Search for the cell housing the specified text and yield its [X, Y] center coordinate. 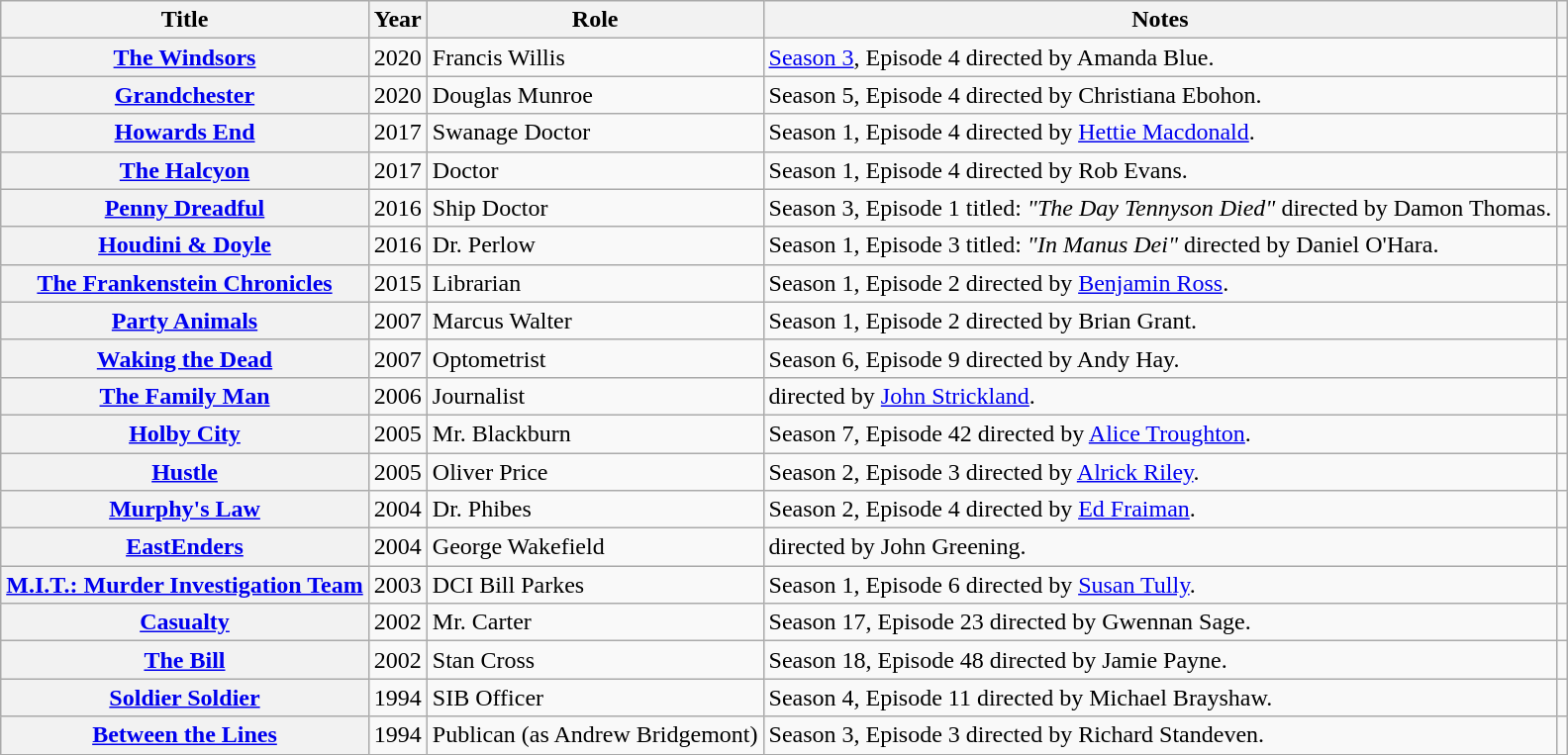
Journalist [595, 396]
Party Animals [185, 321]
Season 1, Episode 4 directed by Hettie Macdonald. [1160, 133]
Season 2, Episode 4 directed by Ed Fraiman. [1160, 510]
Season 17, Episode 23 directed by Gwennan Sage. [1160, 622]
Optometrist [595, 358]
Penny Dreadful [185, 208]
Soldier Soldier [185, 698]
Season 3, Episode 3 directed by Richard Standeven. [1160, 735]
directed by John Greening. [1160, 547]
Season 1, Episode 6 directed by Susan Tully. [1160, 585]
Year [398, 20]
2006 [398, 396]
Douglas Munroe [595, 95]
Waking the Dead [185, 358]
Season 18, Episode 48 directed by Jamie Payne. [1160, 660]
Holby City [185, 433]
Season 7, Episode 42 directed by Alice Troughton. [1160, 433]
SIB Officer [595, 698]
Murphy's Law [185, 510]
The Halcyon [185, 170]
Season 1, Episode 2 directed by Brian Grant. [1160, 321]
The Bill [185, 660]
Swanage Doctor [595, 133]
Publican (as Andrew Bridgemont) [595, 735]
Oliver Price [595, 472]
Season 5, Episode 4 directed by Christiana Ebohon. [1160, 95]
The Family Man [185, 396]
Season 1, Episode 4 directed by Rob Evans. [1160, 170]
M.I.T.: Murder Investigation Team [185, 585]
Grandchester [185, 95]
Notes [1160, 20]
Casualty [185, 622]
George Wakefield [595, 547]
Season 2, Episode 3 directed by Alrick Riley. [1160, 472]
Season 3, Episode 1 titled: "The Day Tennyson Died" directed by Damon Thomas. [1160, 208]
Dr. Phibes [595, 510]
Title [185, 20]
Mr. Carter [595, 622]
directed by John Strickland. [1160, 396]
Ship Doctor [595, 208]
Dr. Perlow [595, 245]
Season 1, Episode 3 titled: "In Manus Dei" directed by Daniel O'Hara. [1160, 245]
Mr. Blackburn [595, 433]
2015 [398, 283]
Role [595, 20]
Hustle [185, 472]
The Frankenstein Chronicles [185, 283]
Season 1, Episode 2 directed by Benjamin Ross. [1160, 283]
Marcus Walter [595, 321]
Houdini & Doyle [185, 245]
Season 6, Episode 9 directed by Andy Hay. [1160, 358]
Howards End [185, 133]
EastEnders [185, 547]
The Windsors [185, 57]
Librarian [595, 283]
2003 [398, 585]
Doctor [595, 170]
Francis Willis [595, 57]
Between the Lines [185, 735]
DCI Bill Parkes [595, 585]
Stan Cross [595, 660]
Season 3, Episode 4 directed by Amanda Blue. [1160, 57]
Season 4, Episode 11 directed by Michael Brayshaw. [1160, 698]
